Identify which cell holds the provided text, then report its [X, Y] central coordinate. 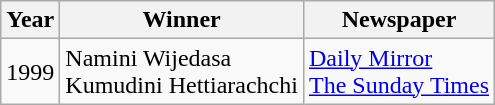
1999 [30, 72]
Daily MirrorThe Sunday Times [398, 72]
Winner [182, 20]
Newspaper [398, 20]
Year [30, 20]
Namini WijedasaKumudini Hettiarachchi [182, 72]
